Scan for the cell matching the given text and deliver its (X, Y) coordinate at center. 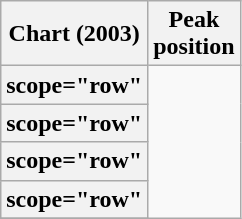
Chart (2003) (74, 34)
Peakposition (194, 34)
